Return the (x, y) coordinate for the center point of the cell that contains the specified text.  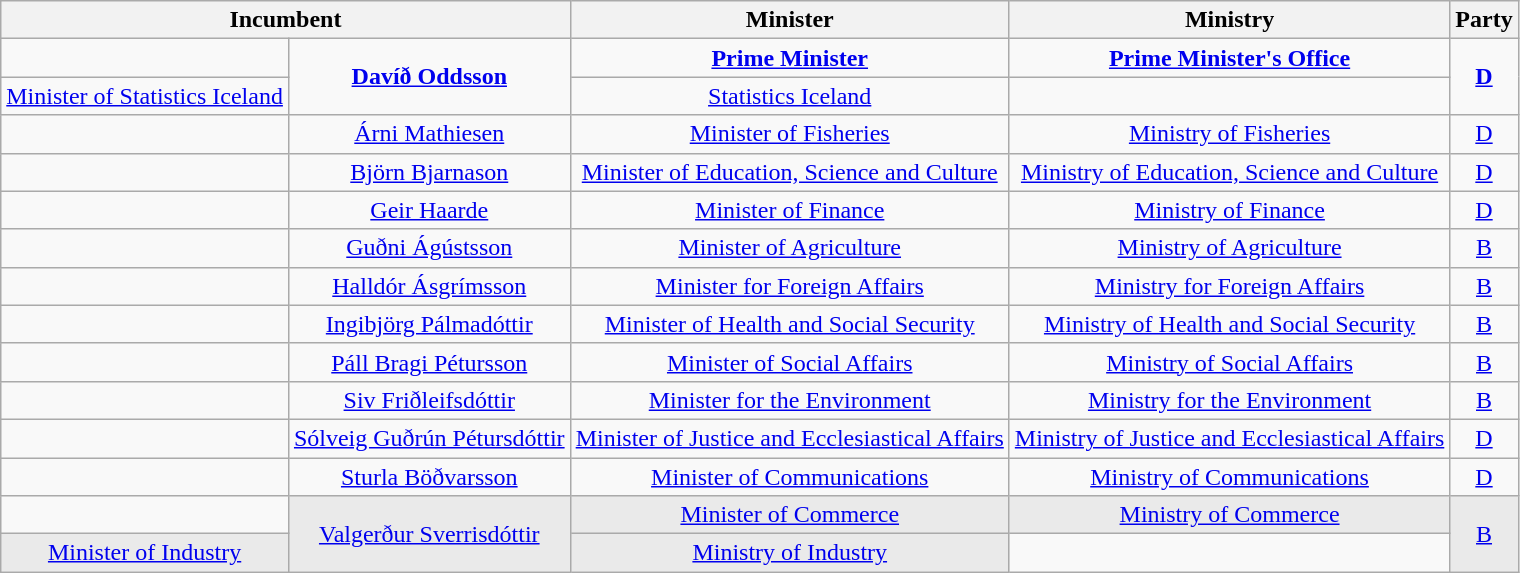
Halldór Ásgrímsson (429, 286)
Minister for the Environment (790, 400)
Árni Mathiesen (429, 134)
Ministry of Education, Science and Culture (1230, 172)
Minister of Agriculture (790, 248)
Party (1484, 20)
Ministry of Commerce (1230, 515)
Incumbent (286, 20)
Minister of Justice and Ecclesiastical Affairs (790, 438)
Ministry of Communications (1230, 477)
Minister of Social Affairs (790, 362)
Minister of Statistics Iceland (145, 96)
Sólveig Guðrún Pétursdóttir (429, 438)
Prime Minister (790, 58)
Minister of Education, Science and Culture (790, 172)
Ministry of Social Affairs (1230, 362)
Sturla Böðvarsson (429, 477)
Davíð Oddsson (429, 77)
Páll Bragi Pétursson (429, 362)
Geir Haarde (429, 210)
Minister of Finance (790, 210)
Minister of Fisheries (790, 134)
Minister of Communications (790, 477)
Prime Minister's Office (1230, 58)
Minister (790, 20)
Ministry of Fisheries (1230, 134)
Ministry of Justice and Ecclesiastical Affairs (1230, 438)
Siv Friðleifsdóttir (429, 400)
Ministry of Industry (790, 553)
Valgerður Sverrisdóttir (429, 534)
Minister of Industry (145, 553)
Statistics Iceland (790, 96)
Ministry for Foreign Affairs (1230, 286)
Minister of Health and Social Security (790, 324)
Ingibjörg Pálmadóttir (429, 324)
Ministry for the Environment (1230, 400)
Björn Bjarnason (429, 172)
Ministry of Health and Social Security (1230, 324)
Minister for Foreign Affairs (790, 286)
Ministry (1230, 20)
Ministry of Finance (1230, 210)
Minister of Commerce (790, 515)
Ministry of Agriculture (1230, 248)
Guðni Ágústsson (429, 248)
